Scan for the cell matching the given text and deliver its (X, Y) coordinate at center. 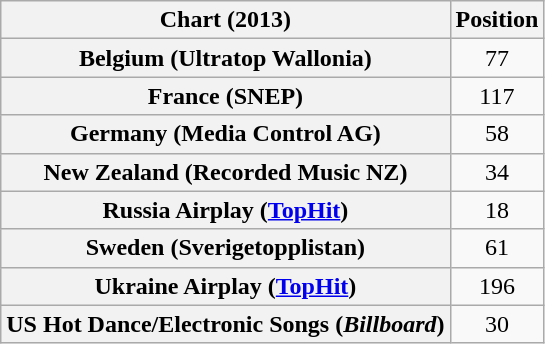
Position (497, 20)
196 (497, 286)
France (SNEP) (226, 96)
Russia Airplay (TopHit) (226, 210)
34 (497, 172)
Ukraine Airplay (TopHit) (226, 286)
117 (497, 96)
New Zealand (Recorded Music NZ) (226, 172)
30 (497, 324)
61 (497, 248)
US Hot Dance/Electronic Songs (Billboard) (226, 324)
Chart (2013) (226, 20)
77 (497, 58)
58 (497, 134)
18 (497, 210)
Germany (Media Control AG) (226, 134)
Belgium (Ultratop Wallonia) (226, 58)
Sweden (Sverigetopplistan) (226, 248)
